Locate the cell with the specified text and output its (x, y) center coordinate. 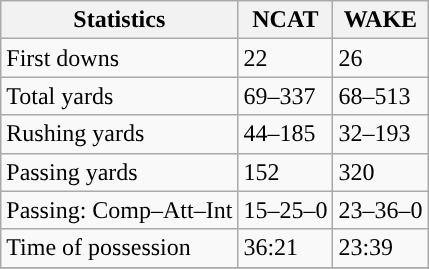
NCAT (286, 20)
23–36–0 (380, 210)
23:39 (380, 248)
Time of possession (120, 248)
36:21 (286, 248)
Rushing yards (120, 134)
Passing yards (120, 172)
WAKE (380, 20)
26 (380, 58)
44–185 (286, 134)
32–193 (380, 134)
Total yards (120, 96)
First downs (120, 58)
22 (286, 58)
68–513 (380, 96)
69–337 (286, 96)
Statistics (120, 20)
Passing: Comp–Att–Int (120, 210)
320 (380, 172)
152 (286, 172)
15–25–0 (286, 210)
